Determine the [X, Y] coordinate at the center of the cell enclosing the given text.  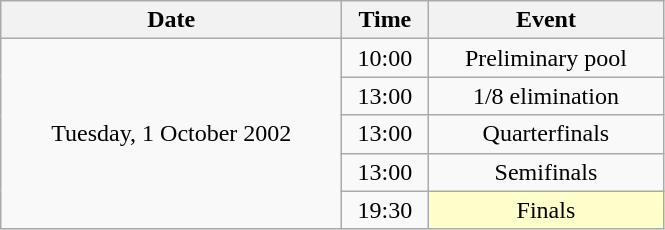
19:30 [385, 210]
Event [546, 20]
10:00 [385, 58]
Finals [546, 210]
Quarterfinals [546, 134]
Date [172, 20]
1/8 elimination [546, 96]
Tuesday, 1 October 2002 [172, 134]
Time [385, 20]
Semifinals [546, 172]
Preliminary pool [546, 58]
